Detect which cell encompasses the target text, then output its (x, y) center coordinate. 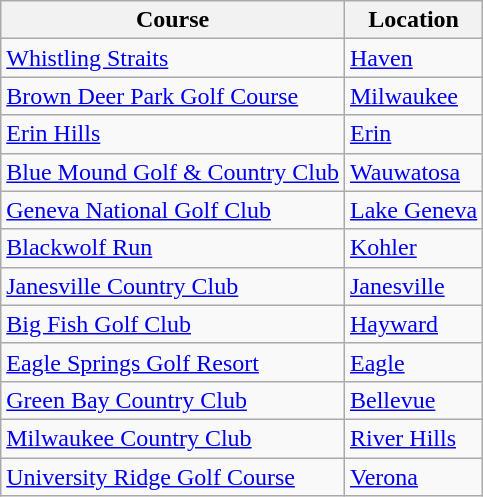
University Ridge Golf Course (173, 477)
Kohler (413, 248)
Brown Deer Park Golf Course (173, 96)
Whistling Straits (173, 58)
Verona (413, 477)
Erin (413, 134)
Milwaukee Country Club (173, 438)
Haven (413, 58)
Course (173, 20)
Eagle Springs Golf Resort (173, 362)
Blackwolf Run (173, 248)
Bellevue (413, 400)
Milwaukee (413, 96)
Hayward (413, 324)
Location (413, 20)
Wauwatosa (413, 172)
Janesville Country Club (173, 286)
Janesville (413, 286)
Green Bay Country Club (173, 400)
Erin Hills (173, 134)
Blue Mound Golf & Country Club (173, 172)
River Hills (413, 438)
Geneva National Golf Club (173, 210)
Eagle (413, 362)
Big Fish Golf Club (173, 324)
Lake Geneva (413, 210)
